Extract the (X, Y) coordinate from the center of the cell holding the provided text.  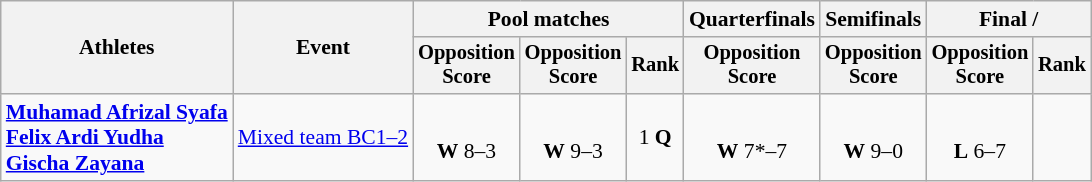
Final / (1009, 19)
W 8–3 (466, 138)
W 7*–7 (752, 138)
W 9–0 (874, 138)
Athletes (117, 48)
Muhamad Afrizal Syafa Felix Ardi Yudha Gischa Zayana (117, 138)
Event (323, 48)
1 Q (655, 138)
Semifinals (874, 19)
L 6–7 (980, 138)
W 9–3 (574, 138)
Mixed team BC1–2 (323, 138)
Quarterfinals (752, 19)
Pool matches (548, 19)
